For the text-containing cell, return its midpoint in (x, y) coordinate format. 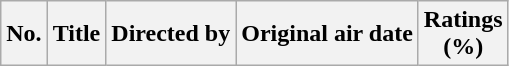
Original air date (328, 34)
Title (76, 34)
No. (24, 34)
Directed by (171, 34)
Ratings(%) (463, 34)
